Return the [X, Y] coordinate for the center point of the cell that contains the specified text.  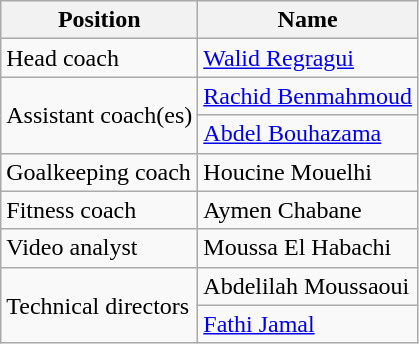
Head coach [100, 58]
Abdelilah Moussaoui [308, 286]
Technical directors [100, 305]
Position [100, 20]
Walid Regragui [308, 58]
Abdel Bouhazama [308, 134]
Fitness coach [100, 210]
Moussa El Habachi [308, 248]
Aymen Chabane [308, 210]
Goalkeeping coach [100, 172]
Fathi Jamal [308, 324]
Assistant coach(es) [100, 115]
Rachid Benmahmoud [308, 96]
Name [308, 20]
Houcine Mouelhi [308, 172]
Video analyst [100, 248]
